Determine the (X, Y) coordinate at the center of the cell enclosing the given text.  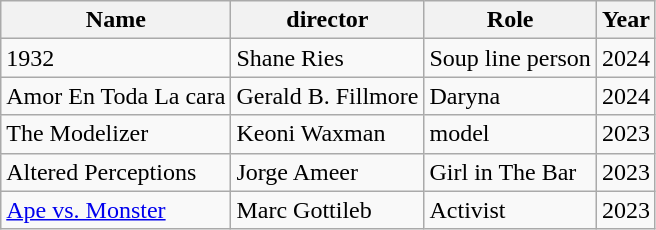
Shane Ries (328, 58)
model (510, 134)
The Modelizer (116, 134)
1932 (116, 58)
director (328, 20)
Amor En Toda La cara (116, 96)
Altered Perceptions (116, 172)
Jorge Ameer (328, 172)
Name (116, 20)
Year (626, 20)
Daryna (510, 96)
Activist (510, 210)
Gerald B. Fillmore (328, 96)
Keoni Waxman (328, 134)
Ape vs. Monster (116, 210)
Girl in The Bar (510, 172)
Marc Gottileb (328, 210)
Soup line person (510, 58)
Role (510, 20)
